Detect which cell encompasses the target text, then output its (x, y) center coordinate. 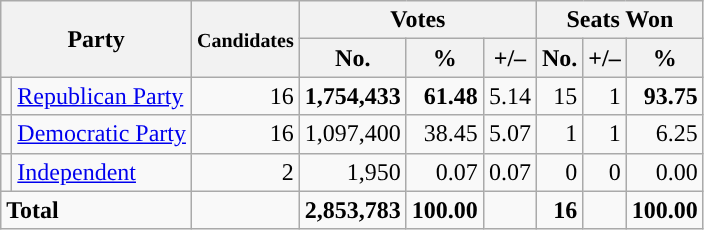
Democratic Party (102, 134)
Candidates (245, 39)
15 (559, 96)
1,754,433 (352, 96)
Votes (418, 20)
Republican Party (102, 96)
Party (96, 39)
38.45 (444, 134)
5.07 (510, 134)
Total (96, 210)
Independent (102, 172)
93.75 (664, 96)
2 (245, 172)
0.00 (664, 172)
1,950 (352, 172)
Seats Won (620, 20)
61.48 (444, 96)
5.14 (510, 96)
1,097,400 (352, 134)
2,853,783 (352, 210)
6.25 (664, 134)
